Provide the [X, Y] coordinate of the cell's center where the given text is located.  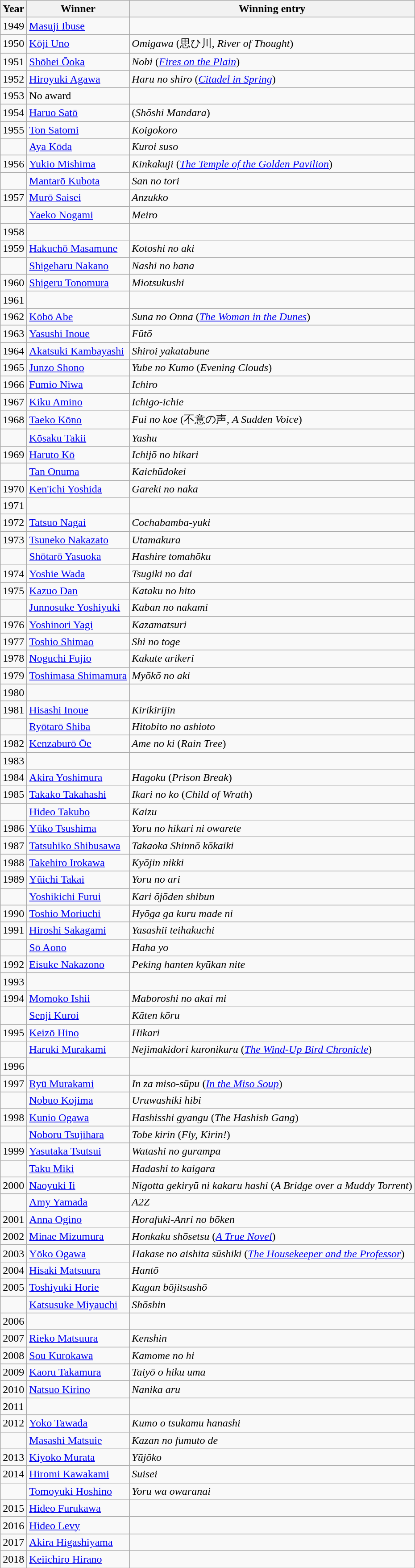
Murō Saisei [78, 198]
Akira Yoshimura [78, 778]
Kiyoko Murata [78, 1457]
Hakase no aishita sūshiki (The Housekeeper and the Professor) [272, 1253]
Kōsaku Takii [78, 438]
Kazan no fumuto de [272, 1440]
Yube no Kumo (Evening Clouds) [272, 368]
1960 [13, 283]
Kiku Amino [78, 402]
Ichigo-ichie [272, 402]
Kamome no hi [272, 1355]
Sou Kurokawa [78, 1355]
Takako Takahashi [78, 795]
Fumio Niwa [78, 385]
1999 [13, 1151]
Haruo Satō [78, 113]
In za miso-sūpu (In the Miso Soup) [272, 1084]
Ame no ki (Rain Tree) [272, 743]
1971 [13, 506]
Junzo Shono [78, 368]
Hisaki Matsuura [78, 1270]
Gareki no naka [272, 489]
Naoyuki Ii [78, 1185]
Ryōtarō Shiba [78, 726]
1961 [13, 300]
Kaizu [272, 812]
Ichijō no hikari [272, 455]
1963 [13, 334]
Hadashi to kaigara [272, 1168]
Tatsuo Nagai [78, 523]
1972 [13, 523]
Ton Satomi [78, 130]
San no tori [272, 181]
Kāten kōru [272, 1015]
1976 [13, 625]
1974 [13, 574]
2016 [13, 1525]
Anna Ogino [78, 1219]
Hyōga ga kuru made ni [272, 913]
Suisei [272, 1474]
1967 [13, 402]
1964 [13, 350]
2012 [13, 1423]
2010 [13, 1389]
1982 [13, 743]
Peking hanten kyūkan nite [272, 964]
Kaichūdokei [272, 471]
2018 [13, 1559]
2013 [13, 1457]
Rieko Matsuura [78, 1339]
Shigeru Tonomura [78, 283]
Kaoru Takamura [78, 1372]
Shi no toge [272, 642]
Koigokoro [272, 130]
Nanika aru [272, 1389]
Ryū Murakami [78, 1084]
Miotsukushi [272, 283]
2002 [13, 1236]
Yūichi Takai [78, 880]
1995 [13, 1033]
Yukio Mishima [78, 164]
1977 [13, 642]
1983 [13, 760]
Haru no shiro (Citadel in Spring) [272, 79]
Hiroshi Sakagami [78, 930]
Katsusuke Miyauchi [78, 1304]
Hiroyuki Agawa [78, 79]
1954 [13, 113]
Taeko Kōno [78, 420]
Noguchi Fujio [78, 659]
Watashi no gurampa [272, 1151]
Yoru wa owaranai [272, 1491]
Taiyō o hiku uma [272, 1372]
Kumo o tsukamu hanashi [272, 1423]
Yoshie Wada [78, 574]
Kazuo Dan [78, 591]
2004 [13, 1270]
1965 [13, 368]
Tsuneko Nakazato [78, 540]
Hashisshi gyangu (The Hashish Gang) [272, 1118]
Kari ōjōden shibun [272, 897]
1985 [13, 795]
2017 [13, 1542]
1953 [13, 96]
Kotoshi no aki [272, 249]
Tsugiki no dai [272, 574]
Hakuchō Masamune [78, 249]
Kirikirijin [272, 709]
2007 [13, 1339]
Nobi (Fires on the Plain) [272, 62]
Toshio Moriuchi [78, 913]
2003 [13, 1253]
Ichiro [272, 385]
1956 [13, 164]
Shōshin [272, 1304]
1966 [13, 385]
1973 [13, 540]
Noboru Tsujihara [78, 1134]
1959 [13, 249]
(Shōshi Mandara) [272, 113]
Kenzaburō Ōe [78, 743]
Toshiyuki Horie [78, 1287]
Omigawa (思ひ川, River of Thought) [272, 44]
Suna no Onna (The Woman in the Dunes) [272, 317]
Momoko Ishii [78, 998]
Hiromi Kawakami [78, 1474]
Yashu [272, 438]
2000 [13, 1185]
Tobe kirin (Fly, Kirin!) [272, 1134]
2009 [13, 1372]
Hideo Levy [78, 1525]
Aya Kōda [78, 147]
Junnosuke Yoshiyuki [78, 608]
No award [78, 96]
1955 [13, 130]
1997 [13, 1084]
Toshimasa Shimamura [78, 676]
Kazamatsuri [272, 625]
Yasutaka Tsutsui [78, 1151]
Hagoku (Prison Break) [272, 778]
Tomoyuki Hoshino [78, 1491]
1993 [13, 981]
Kuroi suso [272, 147]
2014 [13, 1474]
1969 [13, 455]
1975 [13, 591]
Masashi Matsuie [78, 1440]
Tan Onuma [78, 471]
Cochabamba-yuki [272, 523]
Anzukko [272, 198]
Tatsuhiko Shibusawa [78, 846]
Yōko Ogawa [78, 1253]
Yaeko Nogami [78, 215]
Shigeharu Nakano [78, 266]
1991 [13, 930]
1958 [13, 232]
Kenshin [272, 1339]
1979 [13, 676]
Myōkō no aki [272, 676]
Shōtarō Yasuoka [78, 557]
Yūjōko [272, 1457]
Meiro [272, 215]
1984 [13, 778]
Haruto Kō [78, 455]
Nobuo Kojima [78, 1101]
Nashi no hana [272, 266]
Kōbō Abe [78, 317]
Kinkakuji (The Temple of the Golden Pavilion) [272, 164]
2015 [13, 1508]
1950 [13, 44]
2006 [13, 1322]
Hideo Takubo [78, 812]
Nejimakidori kuronikuru (The Wind-Up Bird Chronicle) [272, 1050]
1987 [13, 846]
1981 [13, 709]
Yoru no ari [272, 880]
1994 [13, 998]
2011 [13, 1406]
Shiroi yakatabune [272, 350]
Uruwashiki hibi [272, 1101]
Winner [78, 9]
1986 [13, 829]
Keizō Hino [78, 1033]
Kōji Uno [78, 44]
Toshio Shimao [78, 642]
Fūtō [272, 334]
Hideo Furukawa [78, 1508]
1970 [13, 489]
Yasushi Inoue [78, 334]
2001 [13, 1219]
Yoko Tawada [78, 1423]
Hisashi Inoue [78, 709]
Akira Higashiyama [78, 1542]
Minae Mizumura [78, 1236]
1962 [13, 317]
Takaoka Shinnō kōkaiki [272, 846]
Keiichiro Hirano [78, 1559]
1998 [13, 1118]
Masuji Ibuse [78, 26]
Ikari no ko (Child of Wrath) [272, 795]
1968 [13, 420]
Kagan bōjitsushō [272, 1287]
A2Z [272, 1202]
1988 [13, 863]
Amy Yamada [78, 1202]
Utamakura [272, 540]
1980 [13, 692]
Winning entry [272, 9]
1996 [13, 1067]
1952 [13, 79]
Maboroshi no akai mi [272, 998]
Sō Aono [78, 947]
Kataku no hito [272, 591]
Taku Miki [78, 1168]
Senji Kuroi [78, 1015]
Hantō [272, 1270]
Hashire tomahōku [272, 557]
Kaban no nakami [272, 608]
Kunio Ogawa [78, 1118]
Horafuki-Anri no bōken [272, 1219]
Eisuke Nakazono [78, 964]
Mantarō Kubota [78, 181]
2005 [13, 1287]
Yoshinori Yagi [78, 625]
Shōhei Ōoka [78, 62]
1957 [13, 198]
Year [13, 9]
Yūko Tsushima [78, 829]
Yoshikichi Furui [78, 897]
Haha yo [272, 947]
Natsuo Kirino [78, 1389]
1990 [13, 913]
Akatsuki Kambayashi [78, 350]
Fui no koe (不意の声, A Sudden Voice) [272, 420]
Yoru no hikari ni owarete [272, 829]
1978 [13, 659]
Hitobito no ashioto [272, 726]
Yasashii teihakuchi [272, 930]
1992 [13, 964]
1949 [13, 26]
Hikari [272, 1033]
Takehiro Irokawa [78, 863]
Haruki Murakami [78, 1050]
Nigotta gekiryū ni kakaru hashi (A Bridge over a Muddy Torrent) [272, 1185]
2008 [13, 1355]
Kyōjin nikki [272, 863]
1989 [13, 880]
Ken'ichi Yoshida [78, 489]
1951 [13, 62]
Honkaku shōsetsu (A True Novel) [272, 1236]
Kakute arikeri [272, 659]
